Scan for the cell matching the given text and deliver its (X, Y) coordinate at center. 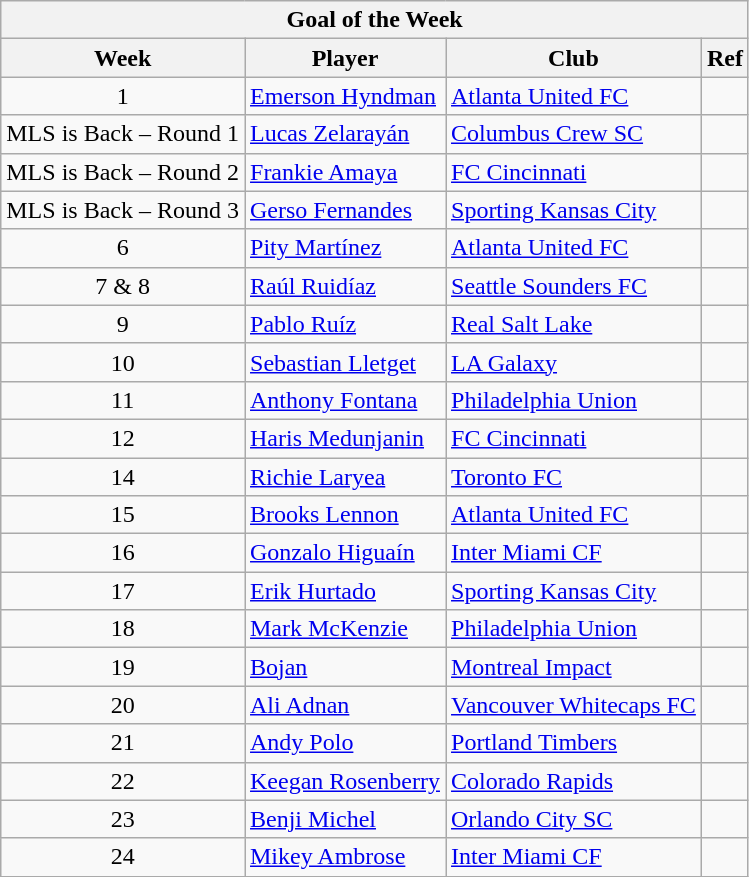
LA Galaxy (574, 362)
Gonzalo Higuaín (344, 553)
Sebastian Lletget (344, 362)
Montreal Impact (574, 667)
MLS is Back – Round 3 (123, 210)
Bojan (344, 667)
Keegan Rosenberry (344, 781)
20 (123, 705)
12 (123, 438)
Goal of the Week (375, 20)
Mikey Ambrose (344, 857)
23 (123, 819)
11 (123, 400)
Richie Laryea (344, 477)
7 & 8 (123, 286)
10 (123, 362)
MLS is Back – Round 2 (123, 172)
Mark McKenzie (344, 629)
Gerso Fernandes (344, 210)
17 (123, 591)
16 (123, 553)
24 (123, 857)
Pablo Ruíz (344, 324)
Ali Adnan (344, 705)
Week (123, 58)
18 (123, 629)
9 (123, 324)
Orlando City SC (574, 819)
21 (123, 743)
Benji Michel (344, 819)
Colorado Rapids (574, 781)
Real Salt Lake (574, 324)
Emerson Hyndman (344, 96)
Club (574, 58)
Brooks Lennon (344, 515)
Seattle Sounders FC (574, 286)
Portland Timbers (574, 743)
Erik Hurtado (344, 591)
22 (123, 781)
Pity Martínez (344, 248)
Columbus Crew SC (574, 134)
Andy Polo (344, 743)
19 (123, 667)
Ref (724, 58)
Raúl Ruidíaz (344, 286)
Haris Medunjanin (344, 438)
Player (344, 58)
MLS is Back – Round 1 (123, 134)
1 (123, 96)
Frankie Amaya (344, 172)
Toronto FC (574, 477)
6 (123, 248)
Lucas Zelarayán (344, 134)
Vancouver Whitecaps FC (574, 705)
14 (123, 477)
15 (123, 515)
Anthony Fontana (344, 400)
